Pinpoint the cell where the given text exists, returning its [X, Y] midpoint coordinate. 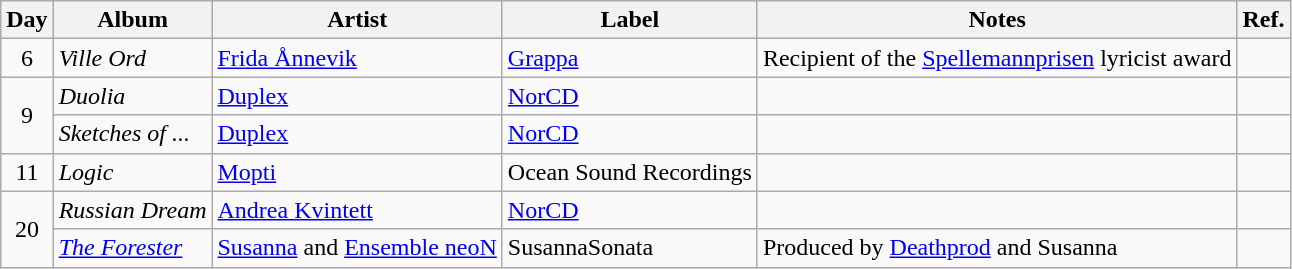
Label [630, 20]
Sketches of ... [132, 134]
Russian Dream [132, 210]
6 [27, 58]
Artist [357, 20]
9 [27, 115]
Recipient of the Spellemannprisen lyricist award [997, 58]
Susanna and Ensemble neoN [357, 248]
Logic [132, 172]
Day [27, 20]
Notes [997, 20]
11 [27, 172]
Duolia [132, 96]
Grappa [630, 58]
Ville Ord [132, 58]
Ocean Sound Recordings [630, 172]
Mopti [357, 172]
Produced by Deathprod and Susanna [997, 248]
Album [132, 20]
SusannaSonata [630, 248]
The Forester [132, 248]
Frida Ånnevik [357, 58]
Andrea Kvintett [357, 210]
20 [27, 229]
Ref. [1264, 20]
